Output the [x, y] coordinate of the center of the cell containing the given text.  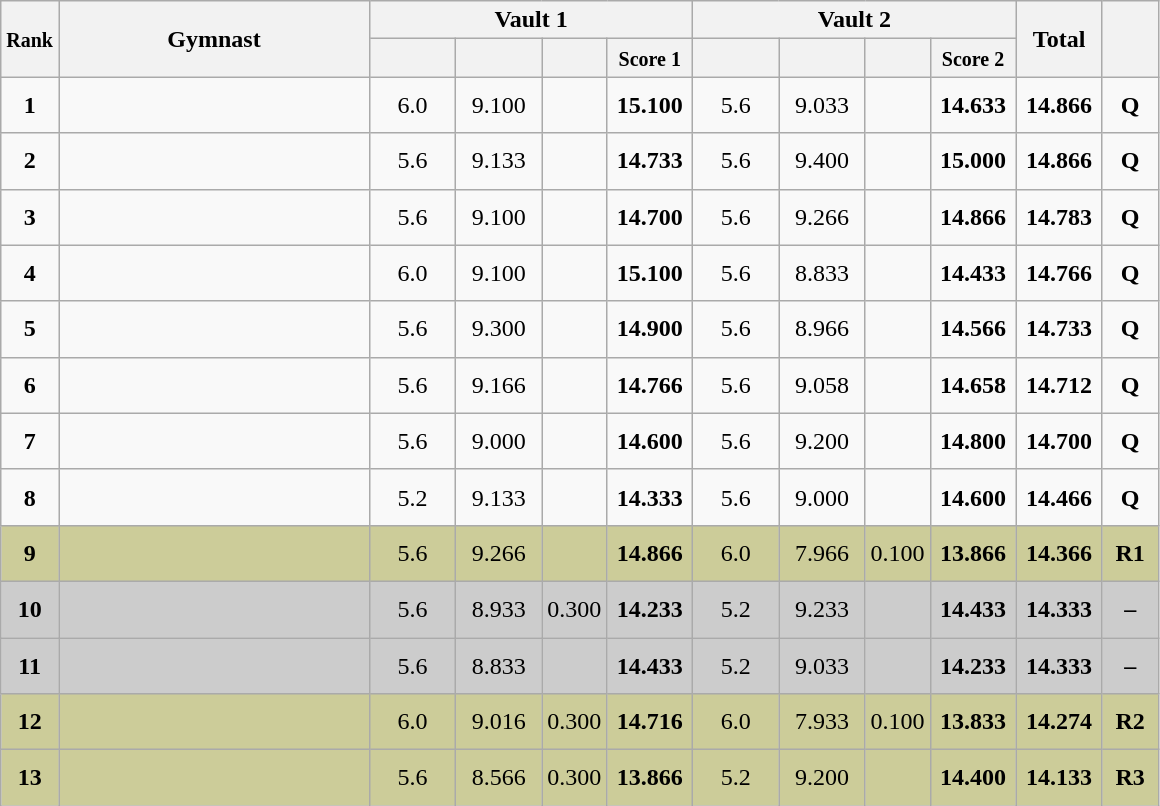
14.274 [1059, 722]
5 [30, 329]
14.712 [1059, 385]
Gymnast [214, 39]
14.400 [973, 778]
14.800 [973, 441]
Total [1059, 39]
14.133 [1059, 778]
10 [30, 609]
Score 1 [650, 58]
7.933 [822, 722]
14.633 [973, 105]
7.966 [822, 553]
14.658 [973, 385]
9.016 [499, 722]
8.933 [499, 609]
14.900 [650, 329]
14.783 [1059, 217]
14.566 [973, 329]
8.966 [822, 329]
R3 [1130, 778]
2 [30, 161]
9.233 [822, 609]
13 [30, 778]
R1 [1130, 553]
9.166 [499, 385]
13.833 [973, 722]
4 [30, 273]
9 [30, 553]
14.716 [650, 722]
Rank [30, 39]
9.400 [822, 161]
8 [30, 497]
Score 2 [973, 58]
3 [30, 217]
7 [30, 441]
15.000 [973, 161]
6 [30, 385]
R2 [1130, 722]
11 [30, 666]
14.466 [1059, 497]
Vault 1 [532, 20]
9.058 [822, 385]
1 [30, 105]
12 [30, 722]
14.366 [1059, 553]
Vault 2 [854, 20]
8.566 [499, 778]
9.300 [499, 329]
